For the text-containing cell, return its midpoint in (x, y) coordinate format. 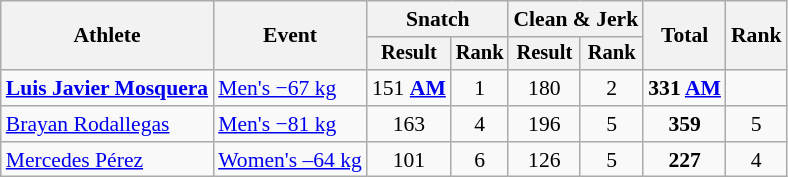
1 (480, 88)
196 (544, 124)
2 (612, 88)
359 (684, 124)
Brayan Rodallegas (107, 124)
Men's −81 kg (290, 124)
Men's −67 kg (290, 88)
Luis Javier Mosquera (107, 88)
Snatch (438, 19)
151 AM (409, 88)
180 (544, 88)
163 (409, 124)
Clean & Jerk (576, 19)
4 (480, 124)
Total (684, 36)
Event (290, 36)
331 AM (684, 88)
Athlete (107, 36)
